Search for the cell housing the specified text and yield its [X, Y] center coordinate. 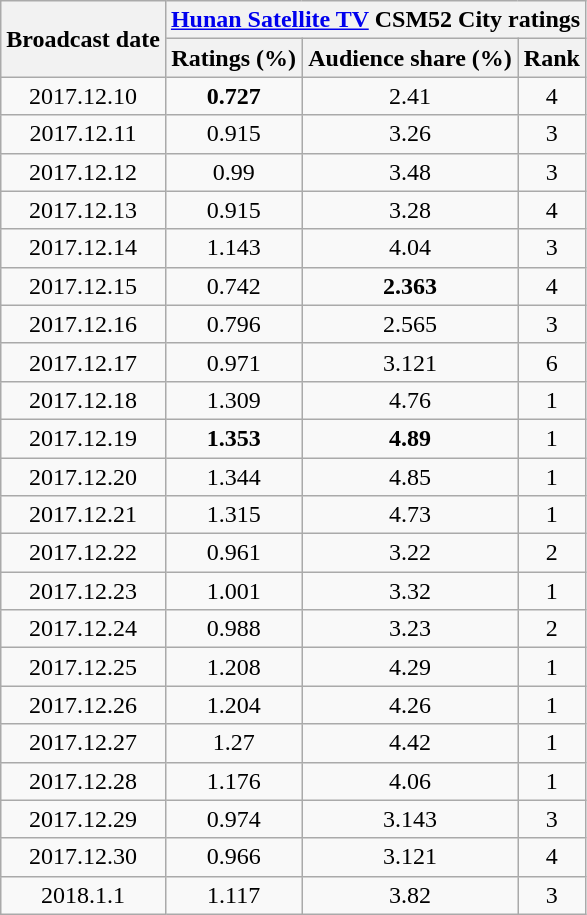
2017.12.16 [84, 324]
1.309 [234, 400]
2017.12.12 [84, 172]
2017.12.22 [84, 553]
Ratings (%) [234, 58]
2017.12.20 [84, 477]
Broadcast date [84, 39]
Hunan Satellite TV CSM52 City ratings [375, 20]
2017.12.30 [84, 857]
3.26 [410, 134]
2017.12.29 [84, 819]
0.971 [234, 362]
2017.12.15 [84, 286]
0.974 [234, 819]
2017.12.11 [84, 134]
0.727 [234, 96]
4.04 [410, 248]
2017.12.13 [84, 210]
1.143 [234, 248]
2.41 [410, 96]
2017.12.23 [84, 591]
2017.12.28 [84, 781]
4.76 [410, 400]
4.85 [410, 477]
2017.12.17 [84, 362]
1.27 [234, 743]
3.82 [410, 895]
0.99 [234, 172]
0.966 [234, 857]
2017.12.25 [84, 667]
1.208 [234, 667]
3.28 [410, 210]
2017.12.14 [84, 248]
3.48 [410, 172]
2017.12.18 [84, 400]
3.32 [410, 591]
3.143 [410, 819]
1.353 [234, 438]
0.742 [234, 286]
4.26 [410, 705]
0.988 [234, 629]
3.22 [410, 553]
4.29 [410, 667]
2017.12.10 [84, 96]
0.961 [234, 553]
4.73 [410, 515]
2017.12.24 [84, 629]
4.42 [410, 743]
2017.12.26 [84, 705]
1.315 [234, 515]
Rank [552, 58]
1.176 [234, 781]
1.117 [234, 895]
0.796 [234, 324]
2017.12.21 [84, 515]
2.565 [410, 324]
2017.12.19 [84, 438]
1.204 [234, 705]
3.23 [410, 629]
2017.12.27 [84, 743]
4.89 [410, 438]
1.001 [234, 591]
6 [552, 362]
Audience share (%) [410, 58]
2018.1.1 [84, 895]
1.344 [234, 477]
2.363 [410, 286]
4.06 [410, 781]
